Pinpoint the cell where the given text exists, returning its [X, Y] midpoint coordinate. 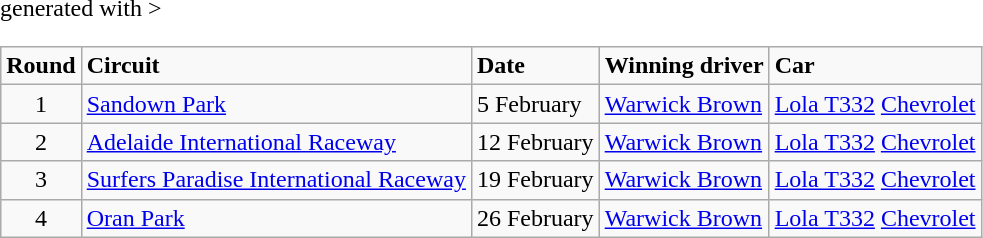
Adelaide International Raceway [276, 142]
Car [875, 66]
3 [41, 180]
26 February [535, 218]
Surfers Paradise International Raceway [276, 180]
Round [41, 66]
19 February [535, 180]
Date [535, 66]
Oran Park [276, 218]
Circuit [276, 66]
Winning driver [684, 66]
4 [41, 218]
Sandown Park [276, 104]
5 February [535, 104]
1 [41, 104]
12 February [535, 142]
2 [41, 142]
